Provide the [x, y] coordinate of the cell's center where the given text is located.  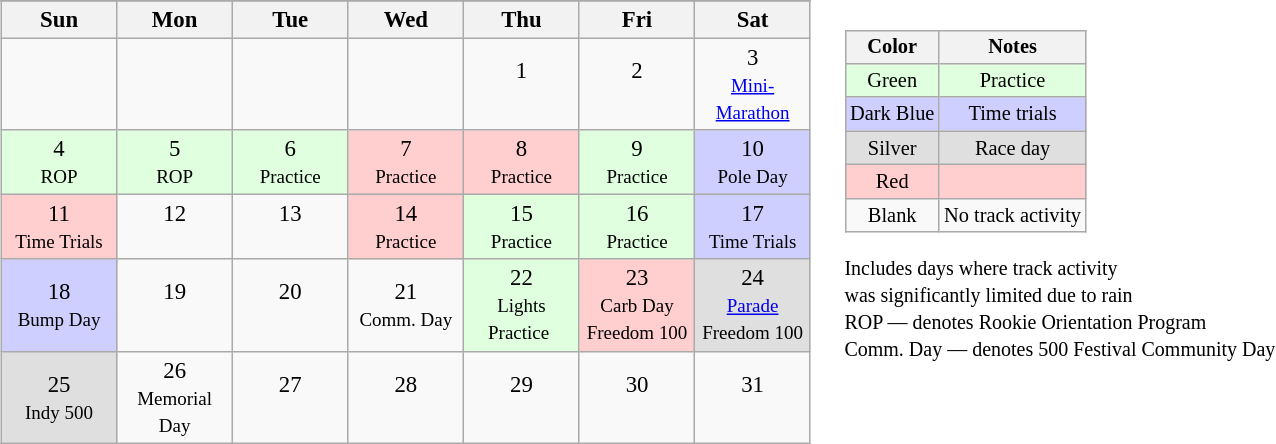
25Indy 500 [59, 397]
Green [892, 81]
22Lights Practice [522, 305]
Sun [59, 20]
Wed [406, 20]
No track activity [1012, 215]
10Pole Day [753, 162]
Race day [1012, 148]
Blank [892, 215]
28 [406, 397]
7Practice [406, 162]
29 [522, 397]
Silver [892, 148]
Time trials [1012, 114]
24Parade Freedom 100 [753, 305]
15Practice [522, 228]
6Practice [290, 162]
Mon [175, 20]
13 [290, 228]
Red [892, 182]
31 [753, 397]
9Practice [637, 162]
21Comm. Day [406, 305]
3Mini-Marathon [753, 85]
20 [290, 305]
Fri [637, 20]
8Practice [522, 162]
26Memorial Day [175, 397]
Practice [1012, 81]
23Carb Day Freedom 100 [637, 305]
5ROP [175, 162]
16Practice [637, 228]
12 [175, 228]
Dark Blue [892, 114]
Color [892, 47]
19 [175, 305]
Thu [522, 20]
2 [637, 85]
27 [290, 397]
11Time Trials [59, 228]
18Bump Day [59, 305]
4ROP [59, 162]
Sat [753, 20]
Notes [1012, 47]
17Time Trials [753, 228]
14Practice [406, 228]
30 [637, 397]
Tue [290, 20]
1 [522, 85]
